From the cell containing the given text, extract its center point as (X, Y) coordinate. 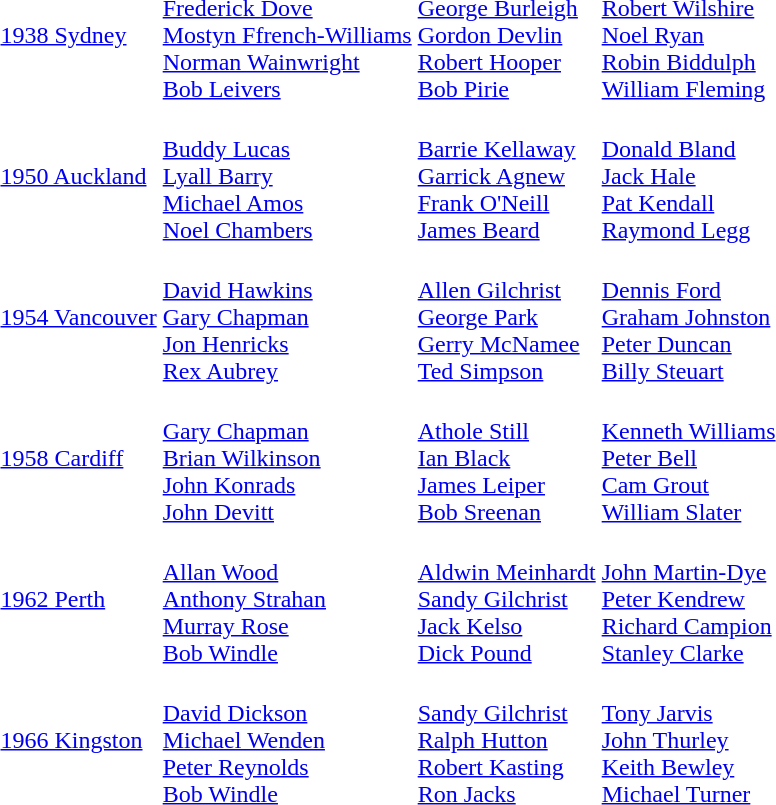
Allen GilchristGeorge ParkGerry McNameeTed Simpson (506, 317)
Aldwin MeinhardtSandy GilchristJack KelsoDick Pound (506, 599)
Athole StillIan BlackJames LeiperBob Sreenan (506, 458)
Buddy LucasLyall BarryMichael AmosNoel Chambers (287, 176)
David HawkinsGary ChapmanJon HenricksRex Aubrey (287, 317)
Barrie KellawayGarrick AgnewFrank O'NeillJames Beard (506, 176)
Gary ChapmanBrian WilkinsonJohn KonradsJohn Devitt (287, 458)
Allan WoodAnthony StrahanMurray RoseBob Windle (287, 599)
